Provide the [X, Y] coordinate of the cell's center where the given text is located.  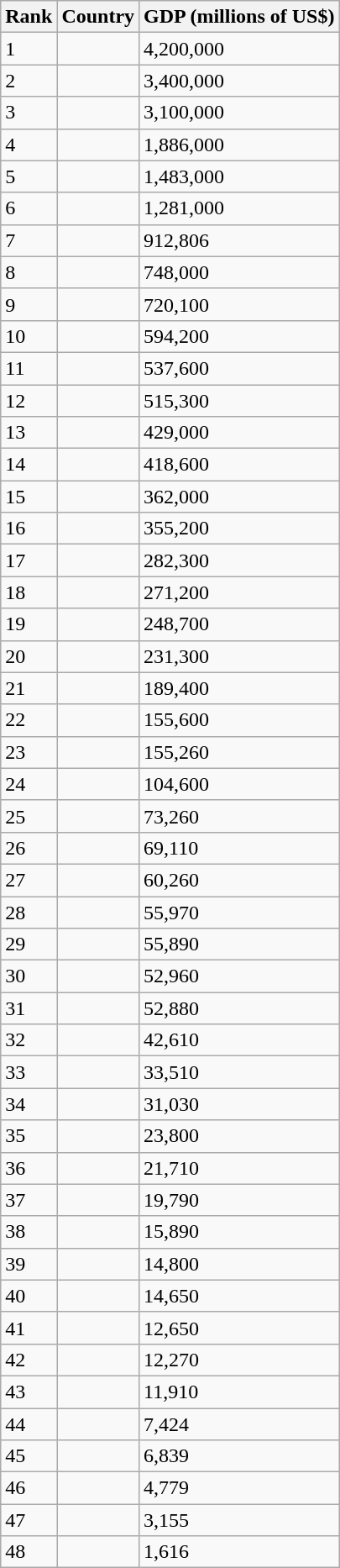
912,806 [239, 240]
33,510 [239, 1072]
GDP (millions of US$) [239, 17]
14 [29, 465]
3,100,000 [239, 113]
248,700 [239, 624]
4,779 [239, 1488]
7 [29, 240]
15 [29, 497]
4,200,000 [239, 49]
8 [29, 272]
35 [29, 1136]
748,000 [239, 272]
1,281,000 [239, 208]
7,424 [239, 1424]
34 [29, 1104]
720,100 [239, 304]
15,890 [239, 1232]
52,880 [239, 1008]
12,270 [239, 1360]
20 [29, 656]
1 [29, 49]
33 [29, 1072]
1,483,000 [239, 176]
24 [29, 784]
12 [29, 401]
45 [29, 1456]
27 [29, 880]
22 [29, 720]
12,650 [239, 1328]
47 [29, 1520]
282,300 [239, 560]
40 [29, 1296]
14,650 [239, 1296]
537,600 [239, 368]
36 [29, 1168]
429,000 [239, 433]
6 [29, 208]
21 [29, 688]
10 [29, 336]
Country [98, 17]
38 [29, 1232]
42,610 [239, 1040]
28 [29, 912]
3,155 [239, 1520]
26 [29, 848]
155,600 [239, 720]
42 [29, 1360]
19 [29, 624]
16 [29, 529]
52,960 [239, 976]
362,000 [239, 497]
3,400,000 [239, 81]
1,886,000 [239, 145]
32 [29, 1040]
231,300 [239, 656]
13 [29, 433]
25 [29, 816]
594,200 [239, 336]
37 [29, 1200]
14,800 [239, 1264]
6,839 [239, 1456]
9 [29, 304]
43 [29, 1392]
271,200 [239, 592]
5 [29, 176]
515,300 [239, 401]
Rank [29, 17]
30 [29, 976]
23,800 [239, 1136]
55,890 [239, 944]
21,710 [239, 1168]
3 [29, 113]
69,110 [239, 848]
17 [29, 560]
155,260 [239, 752]
48 [29, 1552]
39 [29, 1264]
60,260 [239, 880]
73,260 [239, 816]
29 [29, 944]
11 [29, 368]
355,200 [239, 529]
11,910 [239, 1392]
1,616 [239, 1552]
44 [29, 1424]
55,970 [239, 912]
41 [29, 1328]
104,600 [239, 784]
4 [29, 145]
31,030 [239, 1104]
46 [29, 1488]
189,400 [239, 688]
23 [29, 752]
18 [29, 592]
31 [29, 1008]
19,790 [239, 1200]
418,600 [239, 465]
2 [29, 81]
